Detect which cell encompasses the target text, then output its (x, y) center coordinate. 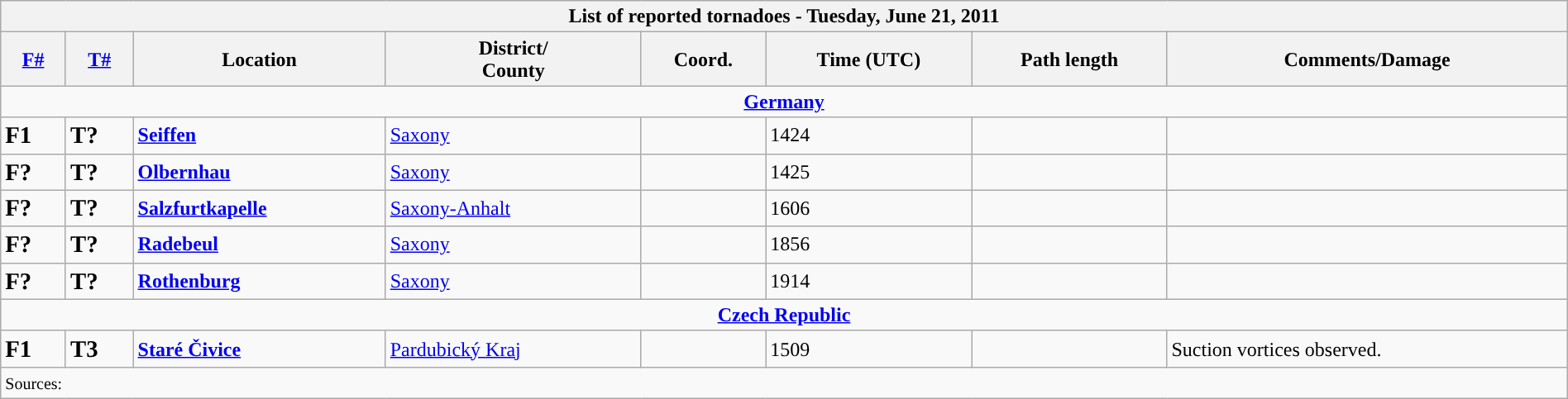
Comments/Damage (1367, 59)
Pardubický Kraj (513, 349)
1606 (869, 208)
F# (33, 59)
Saxony-Anhalt (513, 208)
Time (UTC) (869, 59)
1914 (869, 281)
Sources: (784, 382)
Germany (784, 102)
Radebeul (260, 245)
1509 (869, 349)
Czech Republic (784, 315)
Rothenburg (260, 281)
T3 (99, 349)
Staré Čivice (260, 349)
Seiffen (260, 135)
Salzfurtkapelle (260, 208)
List of reported tornadoes - Tuesday, June 21, 2011 (784, 17)
District/County (513, 59)
Path length (1069, 59)
1856 (869, 245)
Olbernhau (260, 172)
1425 (869, 172)
T# (99, 59)
1424 (869, 135)
Coord. (703, 59)
Suction vortices observed. (1367, 349)
Location (260, 59)
